Return [x, y] of the center of cell containing provided text 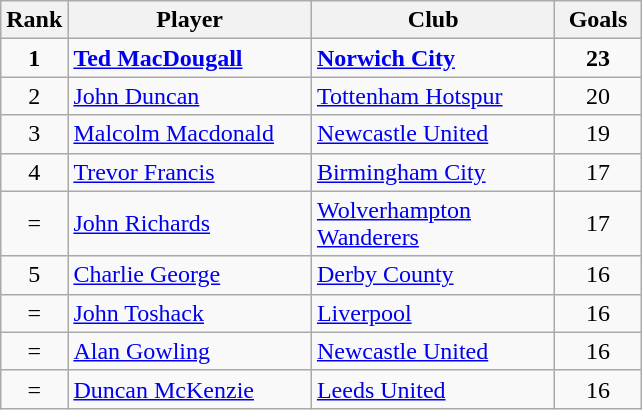
John Duncan [190, 96]
Trevor Francis [190, 172]
3 [34, 134]
Malcolm Macdonald [190, 134]
Goals [598, 20]
Tottenham Hotspur [433, 96]
Player [190, 20]
20 [598, 96]
23 [598, 58]
John Richards [190, 224]
1 [34, 58]
Norwich City [433, 58]
Club [433, 20]
5 [34, 275]
Leeds United [433, 389]
Ted MacDougall [190, 58]
Wolverhampton Wanderers [433, 224]
4 [34, 172]
Duncan McKenzie [190, 389]
Rank [34, 20]
Liverpool [433, 313]
Charlie George [190, 275]
2 [34, 96]
Alan Gowling [190, 351]
Birmingham City [433, 172]
19 [598, 134]
John Toshack [190, 313]
Derby County [433, 275]
